Identify which cell holds the provided text, then report its (X, Y) central coordinate. 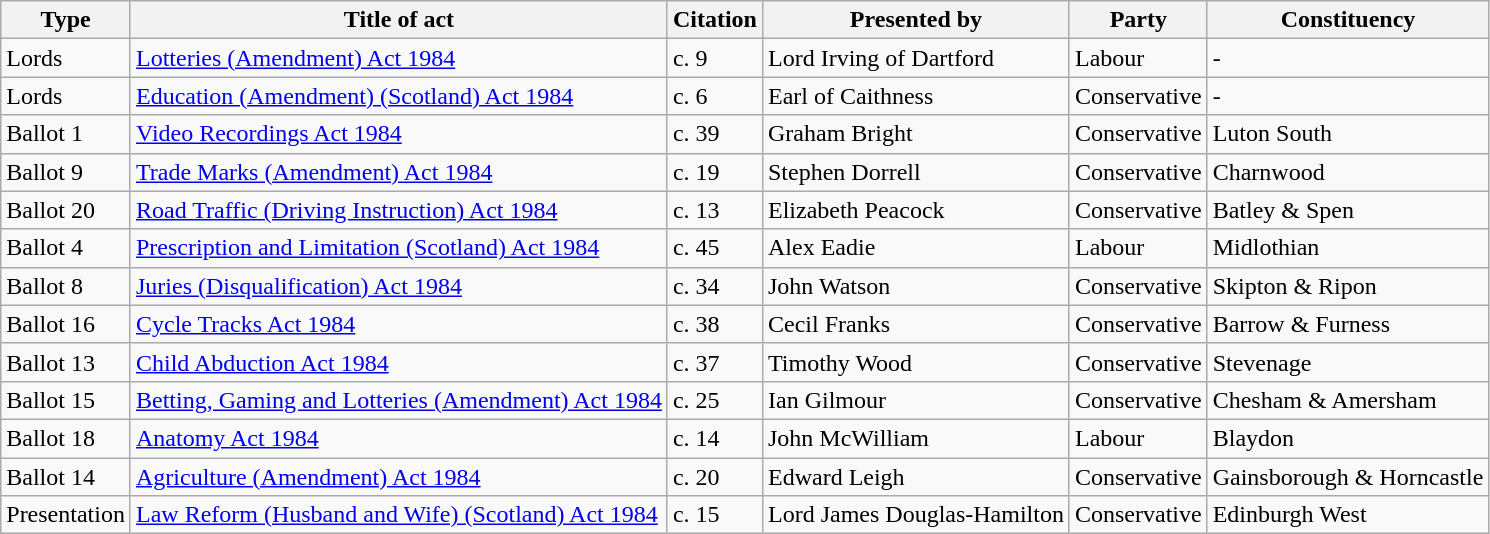
Ian Gilmour (916, 400)
Constituency (1348, 20)
Title of act (398, 20)
Midlothian (1348, 248)
Road Traffic (Driving Instruction) Act 1984 (398, 210)
Skipton & Ripon (1348, 286)
Ballot 15 (66, 400)
c. 37 (714, 362)
Lotteries (Amendment) Act 1984 (398, 58)
c. 14 (714, 438)
c. 20 (714, 477)
Ballot 14 (66, 477)
Ballot 1 (66, 134)
c. 45 (714, 248)
John Watson (916, 286)
Blaydon (1348, 438)
Trade Marks (Amendment) Act 1984 (398, 172)
Edward Leigh (916, 477)
c. 15 (714, 515)
c. 6 (714, 96)
Charnwood (1348, 172)
Ballot 16 (66, 324)
Presented by (916, 20)
Juries (Disqualification) Act 1984 (398, 286)
Anatomy Act 1984 (398, 438)
Type (66, 20)
Ballot 18 (66, 438)
Party (1138, 20)
c. 25 (714, 400)
c. 19 (714, 172)
Graham Bright (916, 134)
c. 39 (714, 134)
c. 9 (714, 58)
Ballot 8 (66, 286)
Presentation (66, 515)
c. 13 (714, 210)
c. 38 (714, 324)
Child Abduction Act 1984 (398, 362)
Ballot 9 (66, 172)
Luton South (1348, 134)
Citation (714, 20)
Law Reform (Husband and Wife) (Scotland) Act 1984 (398, 515)
Batley & Spen (1348, 210)
Education (Amendment) (Scotland) Act 1984 (398, 96)
Ballot 13 (66, 362)
c. 34 (714, 286)
Stevenage (1348, 362)
Earl of Caithness (916, 96)
Stephen Dorrell (916, 172)
Cecil Franks (916, 324)
Barrow & Furness (1348, 324)
Alex Eadie (916, 248)
Elizabeth Peacock (916, 210)
Betting, Gaming and Lotteries (Amendment) Act 1984 (398, 400)
John McWilliam (916, 438)
Timothy Wood (916, 362)
Gainsborough & Horncastle (1348, 477)
Cycle Tracks Act 1984 (398, 324)
Prescription and Limitation (Scotland) Act 1984 (398, 248)
Agriculture (Amendment) Act 1984 (398, 477)
Edinburgh West (1348, 515)
Ballot 4 (66, 248)
Lord James Douglas-Hamilton (916, 515)
Lord Irving of Dartford (916, 58)
Ballot 20 (66, 210)
Chesham & Amersham (1348, 400)
Video Recordings Act 1984 (398, 134)
